Determine the [X, Y] coordinate at the center of the cell enclosing the given text.  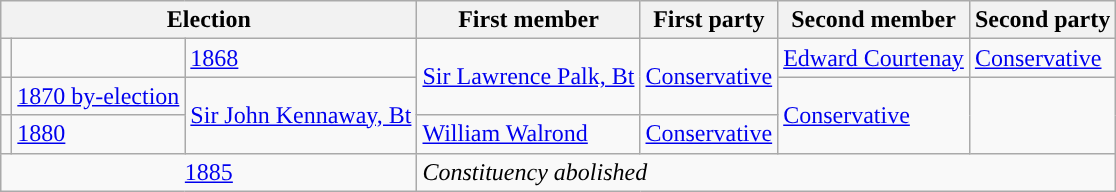
1870 by-election [98, 96]
Sir Lawrence Palk, Bt [528, 77]
1868 [301, 58]
1885 [209, 172]
First member [528, 20]
William Walrond [528, 134]
Second member [874, 20]
Election [209, 20]
Edward Courtenay [874, 58]
Sir John Kennaway, Bt [301, 115]
Second party [1042, 20]
1880 [98, 134]
Constituency abolished [766, 172]
First party [709, 20]
